For the text-containing cell, return its midpoint in [x, y] coordinate format. 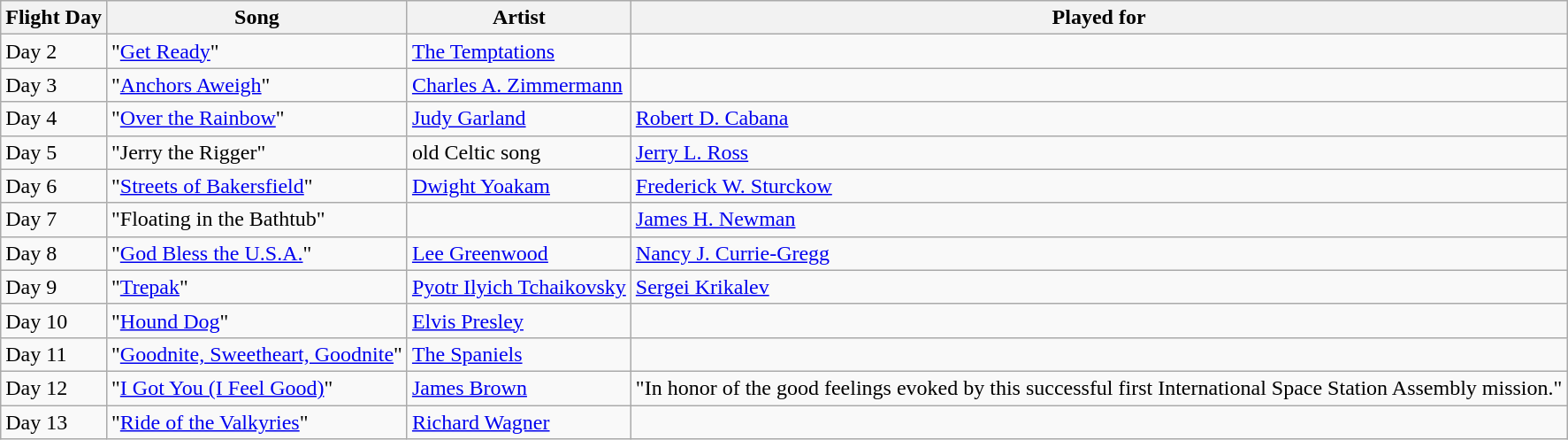
The Spaniels [518, 354]
Robert D. Cabana [1098, 119]
"Over the Rainbow" [256, 119]
Day 5 [54, 152]
"Anchors Aweigh" [256, 85]
Day 6 [54, 186]
"God Bless the U.S.A." [256, 253]
James H. Newman [1098, 220]
Flight Day [54, 18]
Day 2 [54, 51]
"Trepak" [256, 287]
"I Got You (I Feel Good)" [256, 388]
Jerry L. Ross [1098, 152]
"Goodnite, Sweetheart, Goodnite" [256, 354]
Day 12 [54, 388]
Day 11 [54, 354]
Richard Wagner [518, 422]
"Get Ready" [256, 51]
Judy Garland [518, 119]
"In honor of the good feelings evoked by this successful first International Space Station Assembly mission." [1098, 388]
Day 13 [54, 422]
James Brown [518, 388]
Played for [1098, 18]
Day 3 [54, 85]
Artist [518, 18]
Day 9 [54, 287]
Day 8 [54, 253]
Dwight Yoakam [518, 186]
Elvis Presley [518, 320]
Day 10 [54, 320]
Day 7 [54, 220]
"Floating in the Bathtub" [256, 220]
Frederick W. Sturckow [1098, 186]
Day 4 [54, 119]
Lee Greenwood [518, 253]
Pyotr Ilyich Tchaikovsky [518, 287]
"Streets of Bakersfield" [256, 186]
Charles A. Zimmermann [518, 85]
The Temptations [518, 51]
"Ride of the Valkyries" [256, 422]
Sergei Krikalev [1098, 287]
"Jerry the Rigger" [256, 152]
old Celtic song [518, 152]
Nancy J. Currie-Gregg [1098, 253]
Song [256, 18]
"Hound Dog" [256, 320]
